Output the [x, y] coordinate of the center of the cell containing the given text.  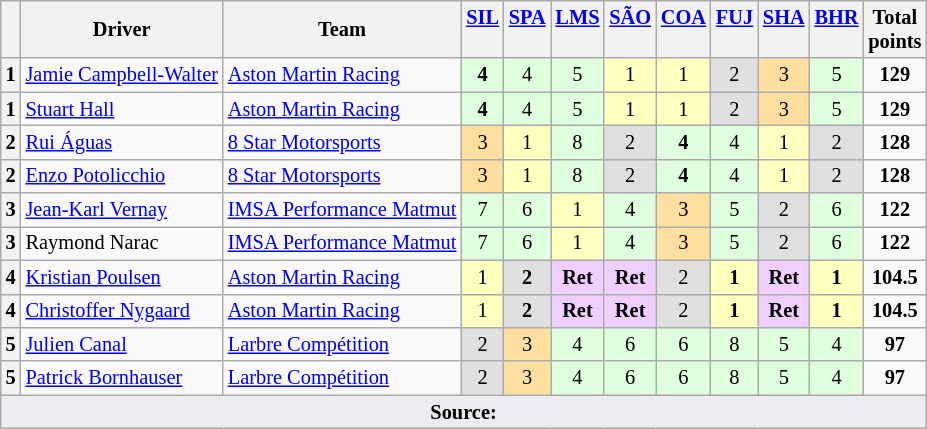
SÃO [630, 29]
BHR [837, 29]
Jean-Karl Vernay [122, 210]
LMS [577, 29]
Julien Canal [122, 344]
SIL [482, 29]
Raymond Narac [122, 243]
Stuart Hall [122, 109]
Patrick Bornhauser [122, 378]
Totalpoints [894, 29]
Christoffer Nygaard [122, 311]
SPA [528, 29]
Source: [464, 412]
COA [684, 29]
Team [342, 29]
FUJ [734, 29]
Rui Águas [122, 142]
Driver [122, 29]
Enzo Potolicchio [122, 176]
Jamie Campbell-Walter [122, 75]
SHA [784, 29]
Kristian Poulsen [122, 277]
